Find where the given text appears and provide that cell's center as [x, y] coordinate. 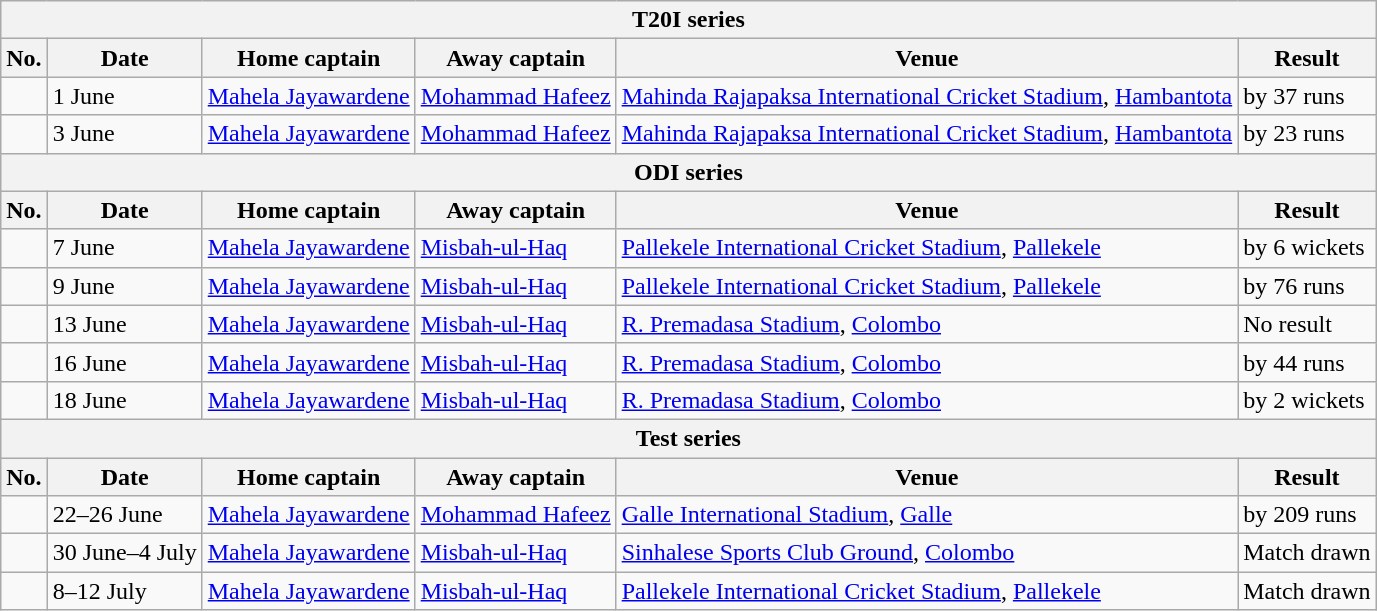
18 June [124, 400]
ODI series [688, 172]
No result [1307, 324]
by 209 runs [1307, 515]
13 June [124, 324]
7 June [124, 248]
by 23 runs [1307, 134]
1 June [124, 96]
T20I series [688, 20]
22–26 June [124, 515]
Test series [688, 438]
Sinhalese Sports Club Ground, Colombo [927, 553]
8–12 July [124, 591]
by 37 runs [1307, 96]
9 June [124, 286]
by 44 runs [1307, 362]
by 76 runs [1307, 286]
by 2 wickets [1307, 400]
Galle International Stadium, Galle [927, 515]
by 6 wickets [1307, 248]
16 June [124, 362]
3 June [124, 134]
30 June–4 July [124, 553]
